Return the [X, Y] coordinate for the center point of the cell that contains the specified text.  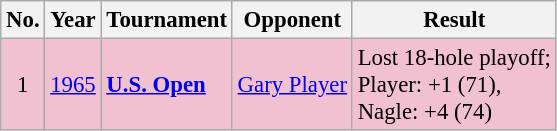
Tournament [166, 20]
Gary Player [292, 85]
U.S. Open [166, 85]
Lost 18-hole playoff;Player: +1 (71),Nagle: +4 (74) [454, 85]
Result [454, 20]
1 [23, 85]
Year [73, 20]
Opponent [292, 20]
1965 [73, 85]
No. [23, 20]
